Detect which cell encompasses the target text, then output its (x, y) center coordinate. 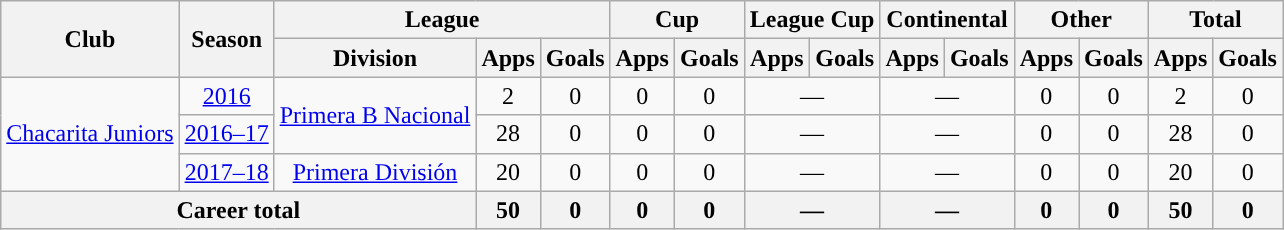
2016–17 (226, 134)
Club (90, 39)
Continental (947, 20)
Chacarita Juniors (90, 134)
League (442, 20)
Primera División (375, 172)
Total (1215, 20)
2016 (226, 96)
Other (1081, 20)
League Cup (812, 20)
Cup (677, 20)
Division (375, 58)
2017–18 (226, 172)
Primera B Nacional (375, 115)
Career total (238, 210)
Season (226, 39)
